Find where the given text appears and provide that cell's center as [x, y] coordinate. 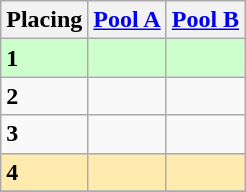
Placing [44, 20]
1 [44, 58]
Pool B [205, 20]
2 [44, 96]
3 [44, 134]
4 [44, 172]
Pool A [127, 20]
